Scan for the cell matching the given text and deliver its [x, y] coordinate at center. 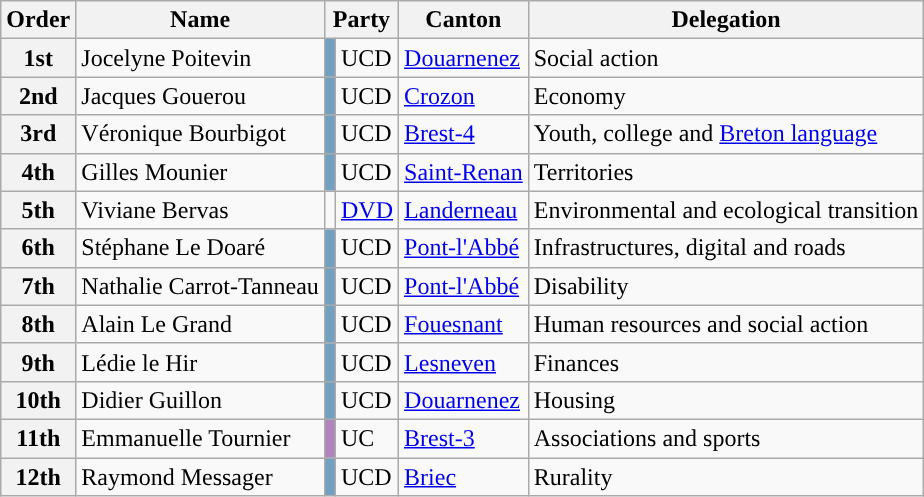
Véronique Bourbigot [200, 134]
Associations and sports [726, 438]
Order [38, 20]
Lesneven [464, 362]
Name [200, 20]
Brest-4 [464, 134]
Housing [726, 400]
Landerneau [464, 210]
UC [366, 438]
Social action [726, 58]
Infrastructures, digital and roads [726, 248]
Human resources and social action [726, 324]
Stéphane Le Doaré [200, 248]
Economy [726, 96]
Youth, college and Breton language [726, 134]
Nathalie Carrot-Tanneau [200, 286]
Crozon [464, 96]
Emmanuelle Tournier [200, 438]
Viviane Bervas [200, 210]
1st [38, 58]
Didier Guillon [200, 400]
3rd [38, 134]
Jocelyne Poitevin [200, 58]
4th [38, 172]
Canton [464, 20]
Brest-3 [464, 438]
8th [38, 324]
Territories [726, 172]
11th [38, 438]
Briec [464, 477]
Fouesnant [464, 324]
12th [38, 477]
Lédie le Hir [200, 362]
7th [38, 286]
10th [38, 400]
Party [361, 20]
DVD [366, 210]
2nd [38, 96]
Jacques Gouerou [200, 96]
9th [38, 362]
Disability [726, 286]
Rurality [726, 477]
Alain Le Grand [200, 324]
Saint-Renan [464, 172]
Gilles Mounier [200, 172]
Raymond Messager [200, 477]
5th [38, 210]
Finances [726, 362]
Delegation [726, 20]
Environmental and ecological transition [726, 210]
6th [38, 248]
